Find where the given text appears and provide that cell's center as (x, y) coordinate. 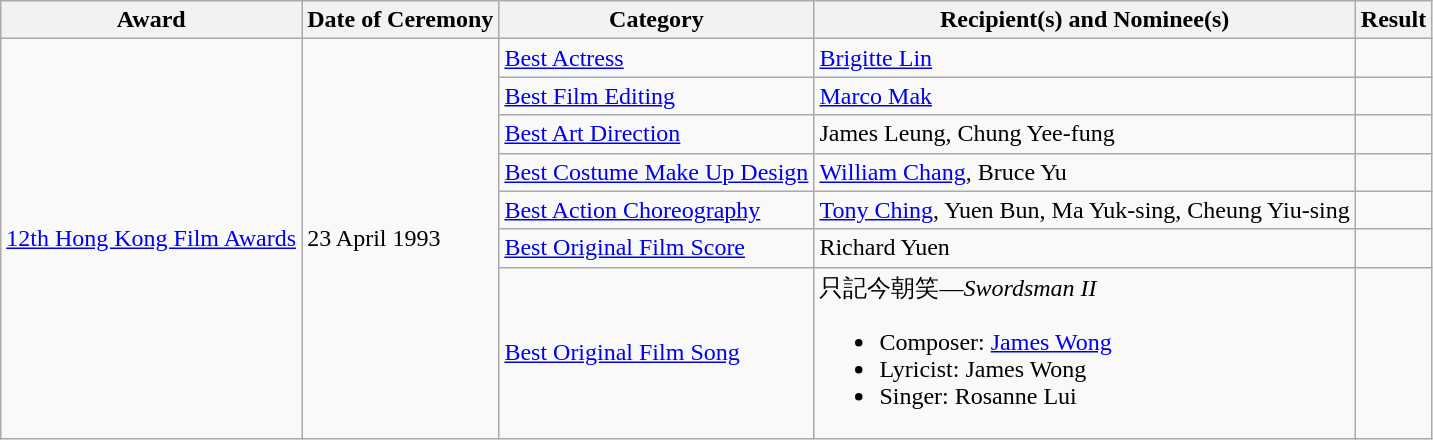
Best Art Direction (656, 134)
Category (656, 20)
Result (1393, 20)
Marco Mak (1084, 96)
Best Film Editing (656, 96)
Award (152, 20)
Best Costume Make Up Design (656, 172)
Best Actress (656, 58)
Richard Yuen (1084, 248)
William Chang, Bruce Yu (1084, 172)
23 April 1993 (400, 239)
Best Original Film Song (656, 353)
Tony Ching, Yuen Bun, Ma Yuk-sing, Cheung Yiu-sing (1084, 210)
Recipient(s) and Nominee(s) (1084, 20)
Brigitte Lin (1084, 58)
James Leung, Chung Yee-fung (1084, 134)
只記今朝笑—Swordsman IIComposer: James WongLyricist: James WongSinger: Rosanne Lui (1084, 353)
12th Hong Kong Film Awards (152, 239)
Best Original Film Score (656, 248)
Best Action Choreography (656, 210)
Date of Ceremony (400, 20)
